Extract the [x, y] coordinate from the center of the cell holding the provided text.  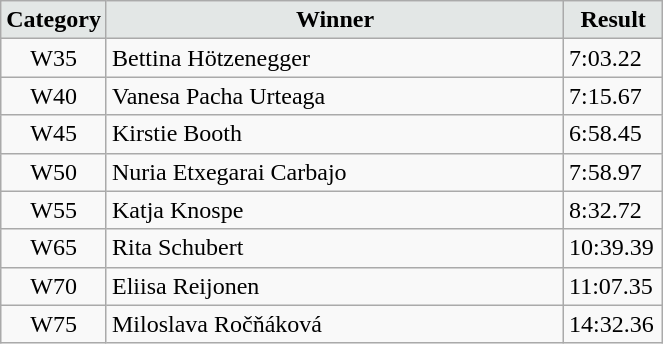
Nuria Etxegarai Carbajo [334, 172]
W65 [54, 248]
Category [54, 20]
W70 [54, 286]
Bettina Hötzenegger [334, 58]
W40 [54, 96]
14:32.36 [614, 324]
7:03.22 [614, 58]
Eliisa Reijonen [334, 286]
W50 [54, 172]
W35 [54, 58]
W55 [54, 210]
10:39.39 [614, 248]
Kirstie Booth [334, 134]
W75 [54, 324]
7:15.67 [614, 96]
Katja Knospe [334, 210]
Result [614, 20]
Rita Schubert [334, 248]
Vanesa Pacha Urteaga [334, 96]
Winner [334, 20]
Miloslava Ročňáková [334, 324]
11:07.35 [614, 286]
7:58.97 [614, 172]
W45 [54, 134]
6:58.45 [614, 134]
8:32.72 [614, 210]
